Extract the (X, Y) coordinate from the center of the cell holding the provided text.  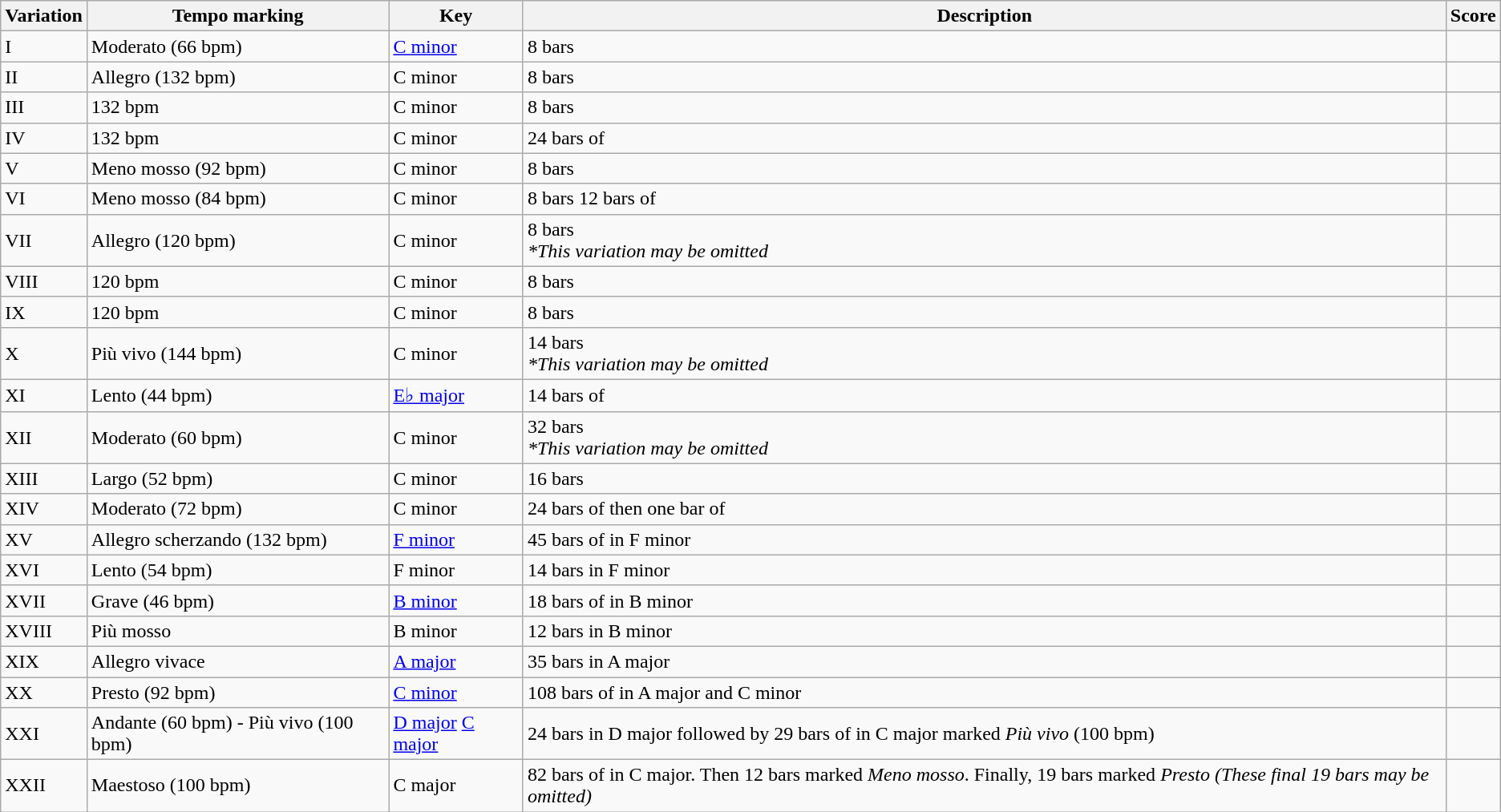
VI (44, 199)
XI (44, 395)
Key (456, 16)
XIV (44, 509)
E♭ major (456, 395)
Più mosso (237, 631)
12 bars in B minor (985, 631)
16 bars (985, 479)
Variation (44, 16)
IX (44, 312)
XVII (44, 600)
24 bars in D major followed by 29 bars of in C major marked Più vivo (100 bpm) (985, 734)
Lento (54 bpm) (237, 570)
A major (456, 661)
Moderato (66 bpm) (237, 46)
82 bars of in C major. Then 12 bars marked Meno mosso. Finally, 19 bars marked Presto (These final 19 bars may be omitted) (985, 786)
Meno mosso (92 bpm) (237, 168)
Andante (60 bpm) - Più vivo (100 bpm) (237, 734)
Moderato (60 bpm) (237, 438)
VII (44, 240)
I (44, 46)
C major (456, 786)
18 bars of in B minor (985, 600)
XV (44, 539)
XIX (44, 661)
35 bars in A major (985, 661)
14 bars*This variation may be omitted (985, 353)
D major C major (456, 734)
Lento (44 bpm) (237, 395)
24 bars of (985, 138)
14 bars in F minor (985, 570)
Allegro (120 bpm) (237, 240)
Presto (92 bpm) (237, 692)
Score (1473, 16)
45 bars of in F minor (985, 539)
III (44, 107)
Largo (52 bpm) (237, 479)
Più vivo (144 bpm) (237, 353)
XII (44, 438)
Tempo marking (237, 16)
108 bars of in A major and C minor (985, 692)
XX (44, 692)
Allegro (132 bpm) (237, 77)
II (44, 77)
32 bars*This variation may be omitted (985, 438)
Maestoso (100 bpm) (237, 786)
XVI (44, 570)
Allegro vivace (237, 661)
XXII (44, 786)
24 bars of then one bar of (985, 509)
Description (985, 16)
XXI (44, 734)
Moderato (72 bpm) (237, 509)
VIII (44, 281)
Meno mosso (84 bpm) (237, 199)
XIII (44, 479)
14 bars of (985, 395)
XVIII (44, 631)
Grave (46 bpm) (237, 600)
X (44, 353)
V (44, 168)
8 bars 12 bars of (985, 199)
8 bars*This variation may be omitted (985, 240)
Allegro scherzando (132 bpm) (237, 539)
IV (44, 138)
